Pinpoint the cell where the given text exists, returning its [X, Y] midpoint coordinate. 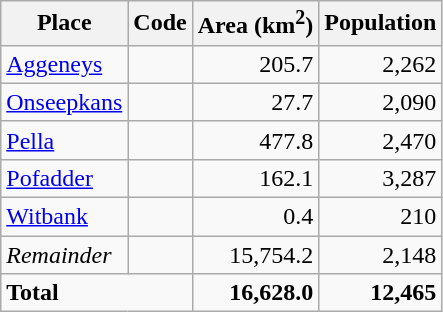
0.4 [256, 217]
Witbank [64, 217]
2,148 [380, 255]
Pofadder [64, 178]
Area (km2) [256, 24]
2,470 [380, 140]
Aggeneys [64, 64]
Remainder [64, 255]
205.7 [256, 64]
Place [64, 24]
Pella [64, 140]
15,754.2 [256, 255]
477.8 [256, 140]
2,090 [380, 102]
162.1 [256, 178]
Code [160, 24]
3,287 [380, 178]
16,628.0 [256, 293]
210 [380, 217]
2,262 [380, 64]
12,465 [380, 293]
Onseepkans [64, 102]
Total [96, 293]
27.7 [256, 102]
Population [380, 24]
